Detect which cell encompasses the target text, then output its (X, Y) center coordinate. 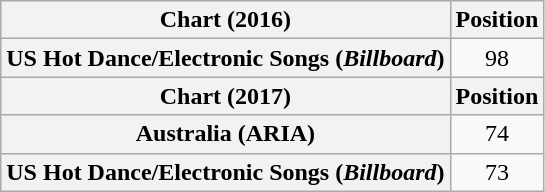
Chart (2017) (226, 96)
73 (497, 172)
74 (497, 134)
Chart (2016) (226, 20)
98 (497, 58)
Australia (ARIA) (226, 134)
